Extract the [X, Y] coordinate from the center of the cell holding the provided text.  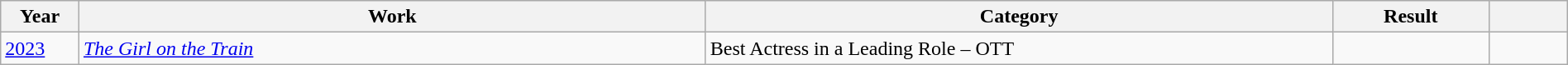
Best Actress in a Leading Role – OTT [1019, 48]
Work [392, 17]
Year [40, 17]
Category [1019, 17]
The Girl on the Train [392, 48]
2023 [40, 48]
Result [1411, 17]
